Pinpoint the cell where the given text exists, returning its [X, Y] midpoint coordinate. 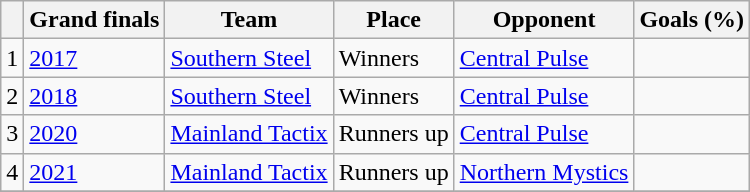
2021 [94, 172]
2018 [94, 96]
1 [12, 58]
2 [12, 96]
2017 [94, 58]
Goals (%) [692, 20]
Team [249, 20]
4 [12, 172]
Grand finals [94, 20]
2020 [94, 134]
Place [394, 20]
Opponent [544, 20]
3 [12, 134]
Northern Mystics [544, 172]
